Detect which cell encompasses the target text, then output its (x, y) center coordinate. 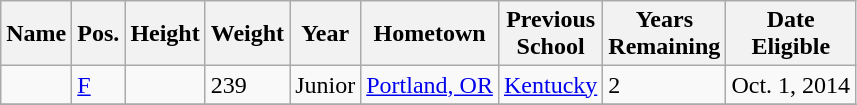
2 (664, 85)
Kentucky (550, 85)
Weight (247, 34)
YearsRemaining (664, 34)
Year (326, 34)
F (98, 85)
Hometown (430, 34)
Junior (326, 85)
PreviousSchool (550, 34)
Name (36, 34)
Oct. 1, 2014 (791, 85)
Pos. (98, 34)
239 (247, 85)
Portland, OR (430, 85)
Height (165, 34)
DateEligible (791, 34)
